For the text-containing cell, return its midpoint in (X, Y) coordinate format. 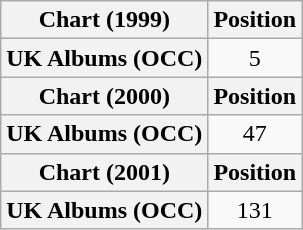
Chart (1999) (104, 20)
47 (255, 134)
Chart (2001) (104, 172)
5 (255, 58)
131 (255, 210)
Chart (2000) (104, 96)
